Return (x, y) of the center of cell containing provided text 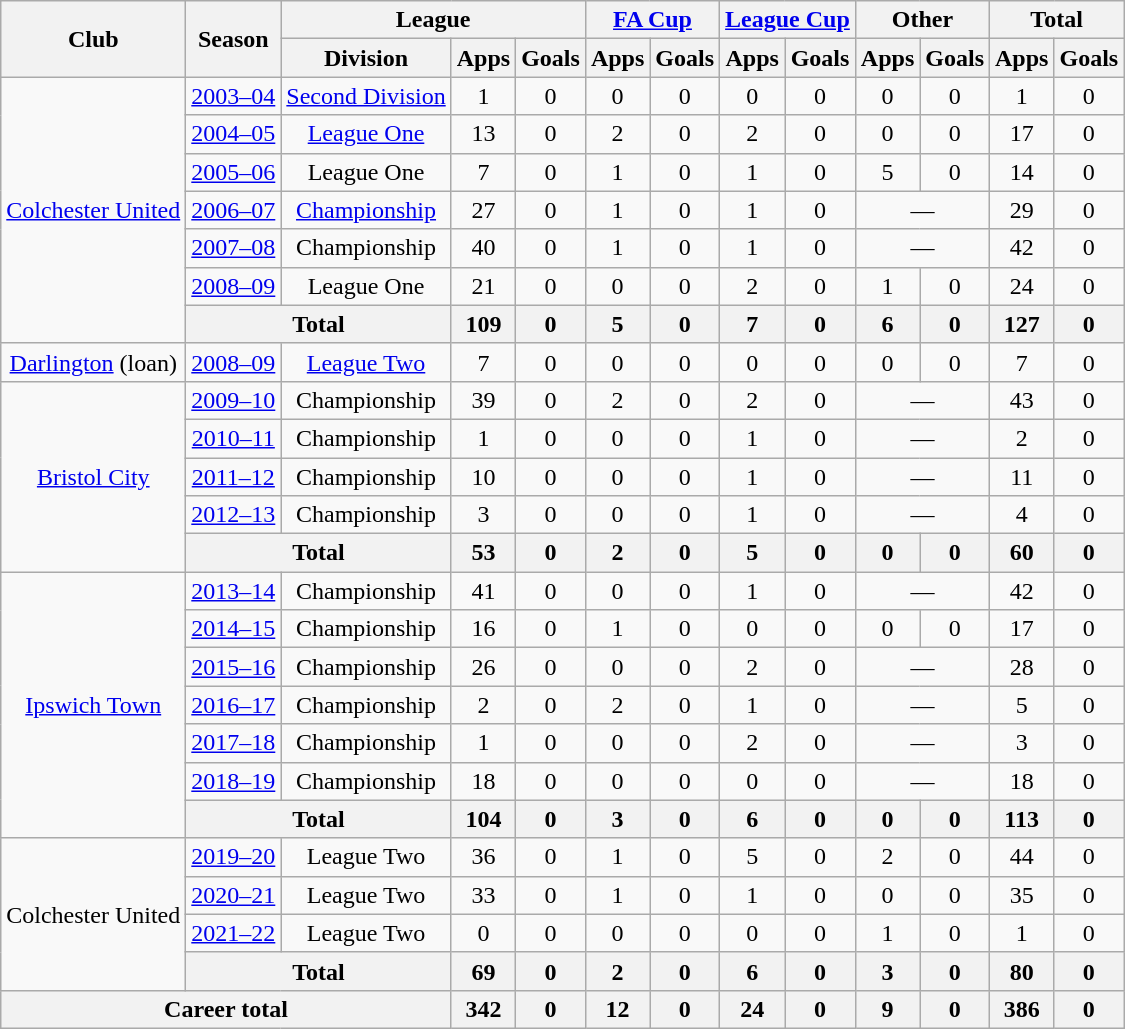
Division (366, 58)
2004–05 (234, 134)
2009–10 (234, 400)
2015–16 (234, 667)
2019–20 (234, 857)
43 (1022, 400)
Other (922, 20)
35 (1022, 895)
4 (1022, 515)
2005–06 (234, 172)
41 (483, 591)
127 (1022, 324)
386 (1022, 1009)
29 (1022, 210)
2016–17 (234, 705)
16 (483, 629)
44 (1022, 857)
69 (483, 971)
21 (483, 286)
80 (1022, 971)
2003–04 (234, 96)
113 (1022, 819)
League Cup (788, 20)
26 (483, 667)
2018–19 (234, 781)
2021–22 (234, 933)
Club (94, 39)
Season (234, 39)
28 (1022, 667)
Bristol City (94, 476)
342 (483, 1009)
27 (483, 210)
2020–21 (234, 895)
Second Division (366, 96)
FA Cup (652, 20)
109 (483, 324)
10 (483, 477)
Darlington (loan) (94, 362)
Ipswich Town (94, 705)
14 (1022, 172)
33 (483, 895)
2007–08 (234, 248)
2013–14 (234, 591)
2017–18 (234, 743)
40 (483, 248)
2006–07 (234, 210)
11 (1022, 477)
2011–12 (234, 477)
13 (483, 134)
39 (483, 400)
53 (483, 553)
2014–15 (234, 629)
9 (887, 1009)
2010–11 (234, 438)
Career total (226, 1009)
104 (483, 819)
12 (617, 1009)
36 (483, 857)
League (434, 20)
60 (1022, 553)
2012–13 (234, 515)
